Return [x, y] of the center of cell containing provided text 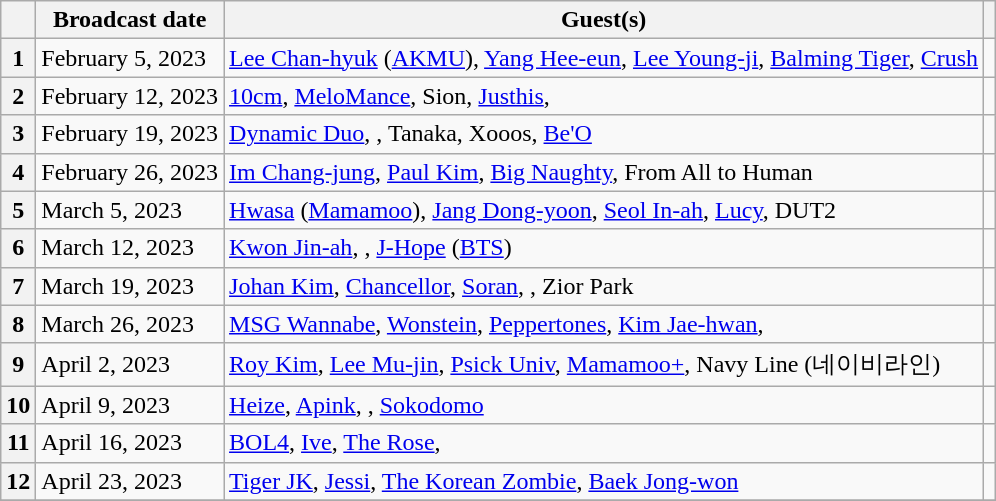
March 19, 2023 [130, 286]
Kwon Jin-ah, , J-Hope (BTS) [604, 248]
Lee Chan-hyuk (AKMU), Yang Hee-eun, Lee Young-ji, Balming Tiger, Crush [604, 58]
BOL4, Ive, The Rose, [604, 443]
Roy Kim, Lee Mu-jin, Psick Univ, Mamamoo+, Navy Line (네이비라인) [604, 364]
Guest(s) [604, 20]
April 2, 2023 [130, 364]
Broadcast date [130, 20]
February 5, 2023 [130, 58]
Hwasa (Mamamoo), Jang Dong-yoon, Seol In-ah, Lucy, DUT2 [604, 210]
April 23, 2023 [130, 481]
Heize, Apink, , Sokodomo [604, 405]
3 [18, 134]
March 5, 2023 [130, 210]
8 [18, 324]
2 [18, 96]
10cm, MeloMance, Sion, Justhis, [604, 96]
February 19, 2023 [130, 134]
11 [18, 443]
10 [18, 405]
Tiger JK, Jessi, The Korean Zombie, Baek Jong-won [604, 481]
Dynamic Duo, , Tanaka, Xooos, Be'O [604, 134]
February 12, 2023 [130, 96]
4 [18, 172]
6 [18, 248]
February 26, 2023 [130, 172]
MSG Wannabe, Wonstein, Peppertones, Kim Jae-hwan, [604, 324]
March 12, 2023 [130, 248]
7 [18, 286]
12 [18, 481]
Im Chang-jung, Paul Kim, Big Naughty, From All to Human [604, 172]
April 16, 2023 [130, 443]
Johan Kim, Chancellor, Soran, , Zior Park [604, 286]
March 26, 2023 [130, 324]
5 [18, 210]
April 9, 2023 [130, 405]
9 [18, 364]
1 [18, 58]
